Capture the cell that displays the provided text and extract its (X, Y) central coordinate. 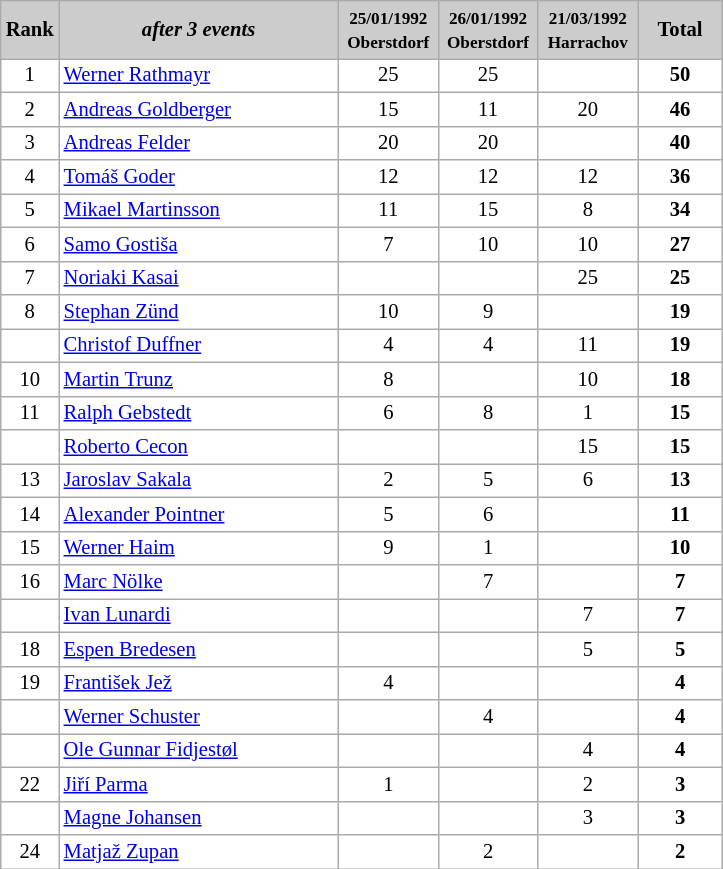
21/03/1992Harrachov (588, 29)
Jaroslav Sakala (199, 480)
34 (680, 210)
Martin Trunz (199, 379)
Werner Haim (199, 548)
Rank (30, 29)
Christof Duffner (199, 345)
Matjaž Zupan (199, 851)
František Jež (199, 683)
Samo Gostiša (199, 244)
Noriaki Kasai (199, 278)
after 3 events (199, 29)
Andreas Felder (199, 143)
Tomáš Goder (199, 177)
46 (680, 109)
Werner Rathmayr (199, 75)
26/01/1992Oberstdorf (488, 29)
Andreas Goldberger (199, 109)
25/01/1992Oberstdorf (388, 29)
27 (680, 244)
14 (30, 514)
Stephan Zünd (199, 311)
36 (680, 177)
22 (30, 784)
Werner Schuster (199, 717)
Total (680, 29)
16 (30, 581)
Ole Gunnar Fidjestøl (199, 750)
50 (680, 75)
Roberto Cecon (199, 447)
Mikael Martinsson (199, 210)
Alexander Pointner (199, 514)
Espen Bredesen (199, 649)
40 (680, 143)
Marc Nölke (199, 581)
24 (30, 851)
Ivan Lunardi (199, 615)
Jiří Parma (199, 784)
Magne Johansen (199, 818)
Ralph Gebstedt (199, 413)
